Scan for the cell matching the given text and deliver its [x, y] coordinate at center. 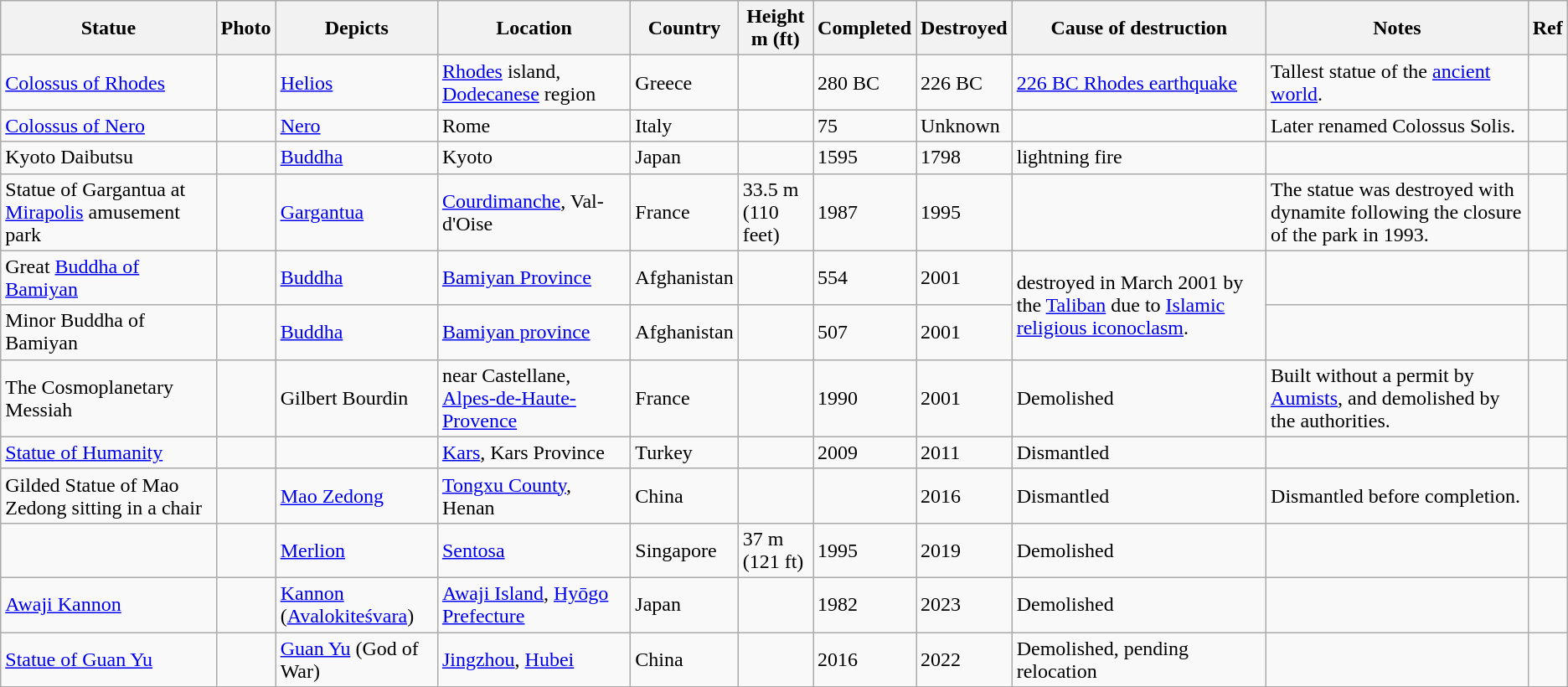
lightning fire [1139, 158]
Awaji Island, Hyōgo Prefecture [534, 605]
Country [684, 28]
1987 [864, 212]
Kannon (Avalokiteśvara) [357, 605]
1982 [864, 605]
Heightm (ft) [776, 28]
554 [864, 278]
1595 [864, 158]
Notes [1397, 28]
Courdimanche, Val-d'Oise [534, 212]
Turkey [684, 452]
Location [534, 28]
37 m(121 ft) [776, 550]
Later renamed Colossus Solis. [1397, 126]
226 BC [965, 82]
destroyed in March 2001 by the Taliban due to Islamic religious iconoclasm. [1139, 305]
Colossus of Nero [109, 126]
Minor Buddha of Bamiyan [109, 332]
Kyoto [534, 158]
Gilbert Bourdin [357, 398]
Statue of Guan Yu [109, 659]
Kars, Kars Province [534, 452]
Photo [246, 28]
Bamiyan Province [534, 278]
Cause of destruction [1139, 28]
Mao Zedong [357, 496]
Depicts [357, 28]
Helios [357, 82]
Rome [534, 126]
Destroyed [965, 28]
The statue was destroyed with dynamite following the closure of the park in 1993. [1397, 212]
Merlion [357, 550]
Sentosa [534, 550]
Tallest statue of the ancient world. [1397, 82]
2011 [965, 452]
Dismantled before completion. [1397, 496]
226 BC Rhodes earthquake [1139, 82]
Kyoto Daibutsu [109, 158]
2019 [965, 550]
Tongxu County, Henan [534, 496]
Colossus of Rhodes [109, 82]
Completed [864, 28]
Italy [684, 126]
Gargantua [357, 212]
Greece [684, 82]
Statue of Gargantua at Mirapolis amusement park [109, 212]
507 [864, 332]
Statue [109, 28]
The Cosmoplanetary Messiah [109, 398]
2022 [965, 659]
1990 [864, 398]
Built without a permit by Aumists, and demolished by the authorities. [1397, 398]
Gilded Statue of Mao Zedong sitting in a chair [109, 496]
Nero [357, 126]
Jingzhou, Hubei [534, 659]
Singapore [684, 550]
2023 [965, 605]
1798 [965, 158]
Guan Yu (God of War) [357, 659]
Unknown [965, 126]
Rhodes island, Dodecanese region [534, 82]
Bamiyan province [534, 332]
near Castellane, Alpes-de-Haute-Provence [534, 398]
Demolished, pending relocation [1139, 659]
2009 [864, 452]
Statue of Humanity [109, 452]
280 BC [864, 82]
75 [864, 126]
Ref [1548, 28]
33.5 m(110 feet) [776, 212]
Great Buddha of Bamiyan [109, 278]
Awaji Kannon [109, 605]
